Capture the cell that displays the provided text and extract its [X, Y] central coordinate. 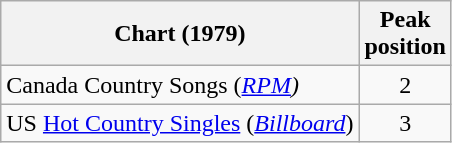
3 [405, 123]
US Hot Country Singles (Billboard) [180, 123]
2 [405, 85]
Canada Country Songs (RPM) [180, 85]
Chart (1979) [180, 34]
Peakposition [405, 34]
